From the cell containing the given text, extract its center point as (x, y) coordinate. 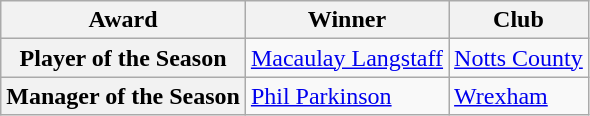
Manager of the Season (124, 96)
Notts County (519, 58)
Winner (346, 20)
Club (519, 20)
Wrexham (519, 96)
Macaulay Langstaff (346, 58)
Award (124, 20)
Phil Parkinson (346, 96)
Player of the Season (124, 58)
